Extract the (x, y) coordinate from the center of the cell holding the provided text.  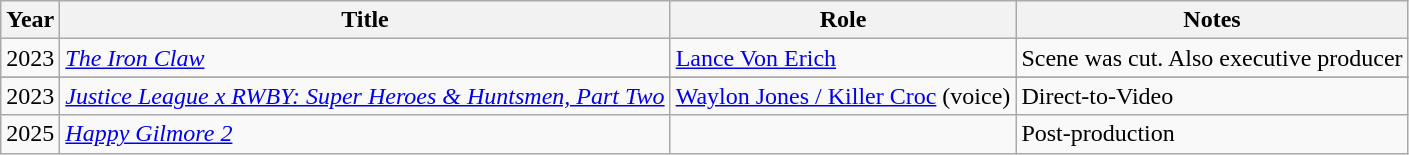
Lance Von Erich (843, 58)
2025 (30, 134)
The Iron Claw (365, 58)
Title (365, 20)
Post-production (1212, 134)
Role (843, 20)
Direct-to-Video (1212, 96)
Year (30, 20)
Happy Gilmore 2 (365, 134)
Waylon Jones / Killer Croc (voice) (843, 96)
Justice League x RWBY: Super Heroes & Huntsmen, Part Two (365, 96)
Notes (1212, 20)
Scene was cut. Also executive producer (1212, 58)
